Scan for the cell matching the given text and deliver its [X, Y] coordinate at center. 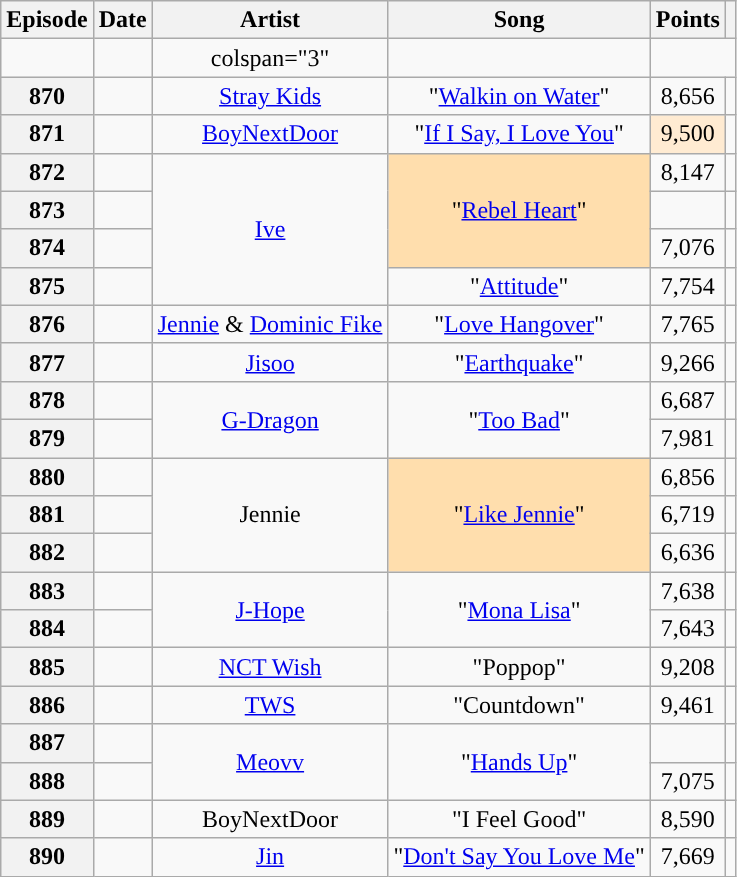
"Earthquake" [519, 362]
878 [47, 400]
"Walkin on Water" [519, 96]
880 [47, 477]
7,643 [688, 629]
888 [47, 781]
8,656 [688, 96]
9,500 [688, 134]
9,266 [688, 362]
"Don't Say You Love Me" [519, 857]
"If I Say, I Love You" [519, 134]
"Mona Lisa" [519, 610]
870 [47, 96]
875 [47, 286]
9,208 [688, 667]
colspan="3" [270, 58]
Song [519, 20]
890 [47, 857]
Artist [270, 20]
879 [47, 438]
Date [122, 20]
"I Feel Good" [519, 819]
884 [47, 629]
"Rebel Heart" [519, 210]
8,147 [688, 172]
"Poppop" [519, 667]
Stray Kids [270, 96]
Ive [270, 229]
"Attitude" [519, 286]
7,765 [688, 324]
7,669 [688, 857]
Jennie & Dominic Fike [270, 324]
887 [47, 743]
Meovv [270, 762]
7,981 [688, 438]
883 [47, 591]
871 [47, 134]
8,590 [688, 819]
7,638 [688, 591]
889 [47, 819]
Jisoo [270, 362]
9,461 [688, 705]
Points [688, 20]
6,636 [688, 553]
873 [47, 210]
"Like Jennie" [519, 515]
Jin [270, 857]
"Hands Up" [519, 762]
877 [47, 362]
7,076 [688, 248]
872 [47, 172]
NCT Wish [270, 667]
J-Hope [270, 610]
6,856 [688, 477]
7,075 [688, 781]
"Love Hangover" [519, 324]
G-Dragon [270, 419]
6,719 [688, 515]
Episode [47, 20]
885 [47, 667]
882 [47, 553]
"Countdown" [519, 705]
881 [47, 515]
6,687 [688, 400]
886 [47, 705]
876 [47, 324]
"Too Bad" [519, 419]
TWS [270, 705]
Jennie [270, 515]
7,754 [688, 286]
874 [47, 248]
